Pinpoint the cell where the given text exists, returning its [X, Y] midpoint coordinate. 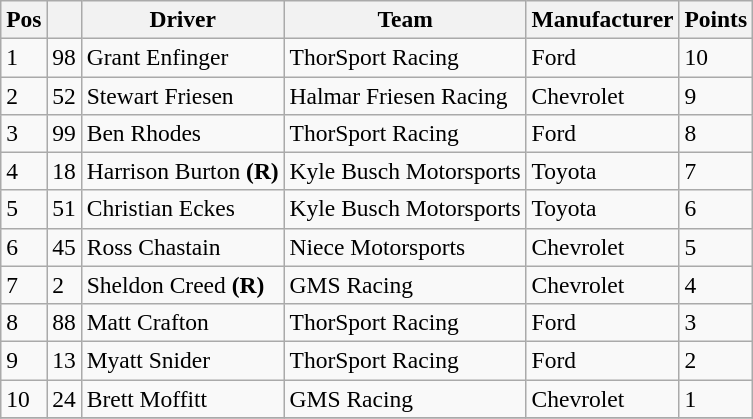
Grant Enfinger [182, 57]
24 [64, 398]
Stewart Friesen [182, 95]
Niece Motorsports [405, 247]
98 [64, 57]
99 [64, 133]
Ross Chastain [182, 247]
88 [64, 322]
Manufacturer [602, 19]
Harrison Burton (R) [182, 171]
13 [64, 360]
Brett Moffitt [182, 398]
Team [405, 19]
Points [716, 19]
Myatt Snider [182, 360]
Pos [24, 19]
18 [64, 171]
Christian Eckes [182, 209]
45 [64, 247]
Sheldon Creed (R) [182, 285]
52 [64, 95]
Matt Crafton [182, 322]
Halmar Friesen Racing [405, 95]
Ben Rhodes [182, 133]
51 [64, 209]
Driver [182, 19]
